Find where the given text appears and provide that cell's center as [x, y] coordinate. 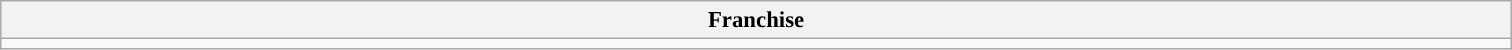
Franchise [756, 20]
